Return (X, Y) of the center of cell containing provided text 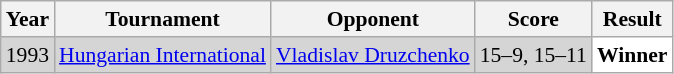
Hungarian International (162, 55)
Year (28, 19)
Winner (632, 55)
Tournament (162, 19)
Vladislav Druzchenko (373, 55)
1993 (28, 55)
Score (534, 19)
Opponent (373, 19)
Result (632, 19)
15–9, 15–11 (534, 55)
